From the cell containing the given text, extract its center point as (X, Y) coordinate. 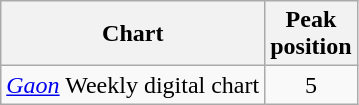
Gaon Weekly digital chart (133, 85)
Peakposition (311, 34)
5 (311, 85)
Chart (133, 34)
